Provide the [x, y] coordinate of the cell's center where the given text is located.  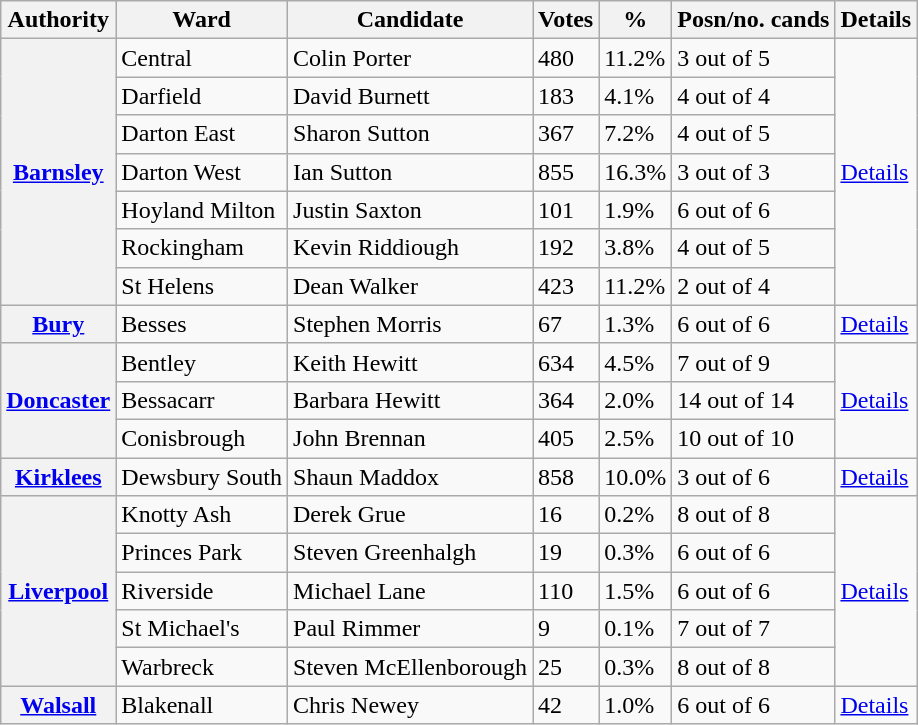
0.1% [636, 629]
192 [566, 248]
25 [566, 667]
10 out of 10 [754, 438]
183 [566, 96]
Ian Sutton [410, 172]
Bury [58, 324]
1.0% [636, 705]
Bentley [202, 362]
Walsall [58, 705]
364 [566, 400]
John Brennan [410, 438]
19 [566, 553]
Riverside [202, 591]
Kirklees [58, 477]
Candidate [410, 20]
Steven Greenhalgh [410, 553]
2 out of 4 [754, 286]
0.2% [636, 515]
Michael Lane [410, 591]
Rockingham [202, 248]
2.0% [636, 400]
St Helens [202, 286]
423 [566, 286]
Paul Rimmer [410, 629]
3 out of 6 [754, 477]
Darton East [202, 134]
Besses [202, 324]
Blakenall [202, 705]
67 [566, 324]
Shaun Maddox [410, 477]
Colin Porter [410, 58]
3 out of 5 [754, 58]
Dewsbury South [202, 477]
7 out of 9 [754, 362]
634 [566, 362]
14 out of 14 [754, 400]
Keith Hewitt [410, 362]
Posn/no. cands [754, 20]
4 out of 4 [754, 96]
Central [202, 58]
Stephen Morris [410, 324]
Authority [58, 20]
Princes Park [202, 553]
Ward [202, 20]
Kevin Riddiough [410, 248]
Sharon Sutton [410, 134]
Barnsley [58, 172]
Votes [566, 20]
Chris Newey [410, 705]
Derek Grue [410, 515]
Conisbrough [202, 438]
David Burnett [410, 96]
Knotty Ash [202, 515]
Warbreck [202, 667]
42 [566, 705]
3 out of 3 [754, 172]
855 [566, 172]
Barbara Hewitt [410, 400]
480 [566, 58]
1.5% [636, 591]
101 [566, 210]
Doncaster [58, 400]
Steven McEllenborough [410, 667]
7 out of 7 [754, 629]
4.5% [636, 362]
858 [566, 477]
Bessacarr [202, 400]
Dean Walker [410, 286]
2.5% [636, 438]
9 [566, 629]
Darton West [202, 172]
110 [566, 591]
Hoyland Milton [202, 210]
St Michael's [202, 629]
7.2% [636, 134]
10.0% [636, 477]
1.3% [636, 324]
% [636, 20]
1.9% [636, 210]
16.3% [636, 172]
405 [566, 438]
Darfield [202, 96]
16 [566, 515]
367 [566, 134]
4.1% [636, 96]
3.8% [636, 248]
Justin Saxton [410, 210]
Liverpool [58, 591]
